Provide the [x, y] coordinate of the cell's center where the given text is located.  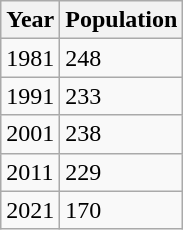
170 [122, 210]
2001 [30, 134]
2021 [30, 210]
238 [122, 134]
Population [122, 20]
248 [122, 58]
1981 [30, 58]
233 [122, 96]
229 [122, 172]
2011 [30, 172]
1991 [30, 96]
Year [30, 20]
